Scan for the cell matching the given text and deliver its (X, Y) coordinate at center. 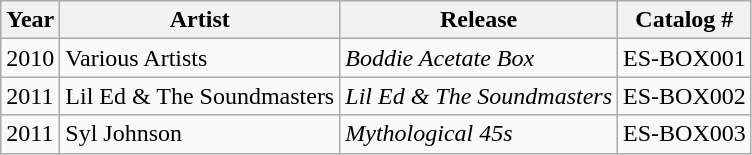
Mythological 45s (479, 134)
Syl Johnson (200, 134)
Year (30, 20)
Catalog # (685, 20)
ES-BOX003 (685, 134)
ES-BOX002 (685, 96)
ES-BOX001 (685, 58)
Various Artists (200, 58)
Boddie Acetate Box (479, 58)
2010 (30, 58)
Artist (200, 20)
Release (479, 20)
